From the cell containing the given text, extract its center point as [X, Y] coordinate. 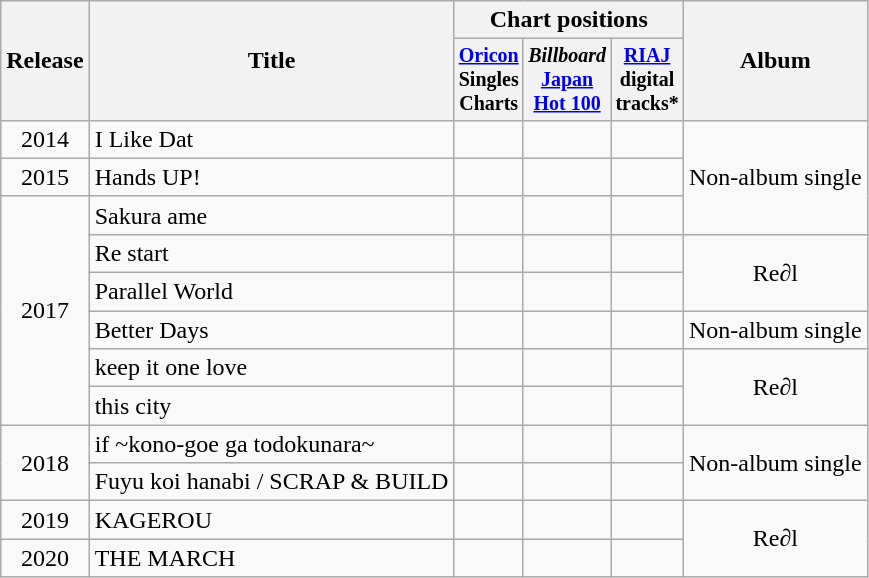
Re start [272, 253]
THE MARCH [272, 558]
keep it one love [272, 368]
Billboard Japan Hot 100 [566, 80]
Sakura ame [272, 215]
2019 [45, 520]
Oricon Singles Charts [488, 80]
if ~kono-goe ga todokunara~ [272, 444]
2020 [45, 558]
2014 [45, 139]
Hands UP! [272, 177]
Album [775, 61]
Better Days [272, 330]
Release [45, 61]
Chart positions [568, 20]
Parallel World [272, 292]
Title [272, 61]
2018 [45, 463]
Fuyu koi hanabi / SCRAP & BUILD [272, 482]
KAGEROU [272, 520]
RIAJ digital tracks* [648, 80]
2015 [45, 177]
2017 [45, 310]
this city [272, 406]
I Like Dat [272, 139]
